Output the [X, Y] coordinate of the center of the cell containing the given text.  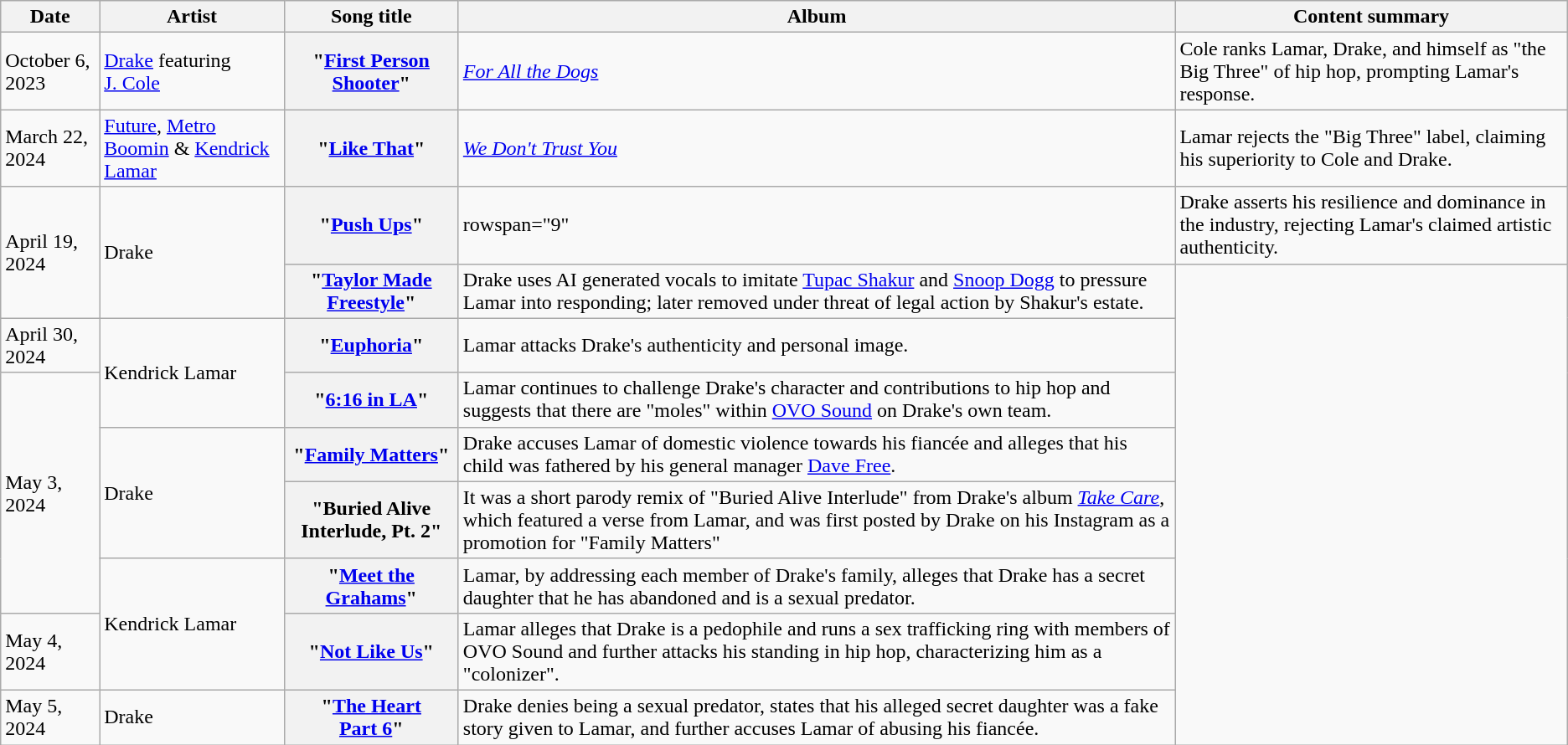
"Push Ups" [371, 225]
March 22, 2024 [50, 148]
May 3, 2024 [50, 492]
Song title [371, 17]
"Not Like Us" [371, 651]
Lamar continues to challenge Drake's character and contributions to hip hop and suggests that there are "moles" within OVO Sound on Drake's own team. [817, 400]
For All the Dogs [817, 71]
"Euphoria" [371, 345]
October 6, 2023 [50, 71]
Date [50, 17]
Drake asserts his resilience and dominance in the industry, rejecting Lamar's claimed artistic authenticity. [1371, 225]
"Taylor Made Freestyle" [371, 291]
"Buried Alive Interlude, Pt. 2" [371, 520]
Content summary [1371, 17]
Drake accuses Lamar of domestic violence towards his fiancée and alleges that his child was fathered by his general manager Dave Free. [817, 454]
We Don't Trust You [817, 148]
"Like That" [371, 148]
"First Person Shooter" [371, 71]
Lamar rejects the "Big Three" label, claiming his superiority to Cole and Drake. [1371, 148]
Drake featuring J. Cole [192, 71]
"The Heart Part 6" [371, 717]
Lamar, by addressing each member of Drake's family, alleges that Drake has a secret daughter that he has abandoned and is a sexual predator. [817, 586]
April 19, 2024 [50, 253]
May 4, 2024 [50, 651]
"Meet the Grahams" [371, 586]
Artist [192, 17]
Future, Metro Boomin & Kendrick Lamar [192, 148]
May 5, 2024 [50, 717]
Album [817, 17]
Lamar attacks Drake's authenticity and personal image. [817, 345]
"Family Matters" [371, 454]
rowspan="9" [817, 225]
Cole ranks Lamar, Drake, and himself as "the Big Three" of hip hop, prompting Lamar's response. [1371, 71]
April 30, 2024 [50, 345]
"6:16 in LA" [371, 400]
